For the text-containing cell, return its midpoint in [x, y] coordinate format. 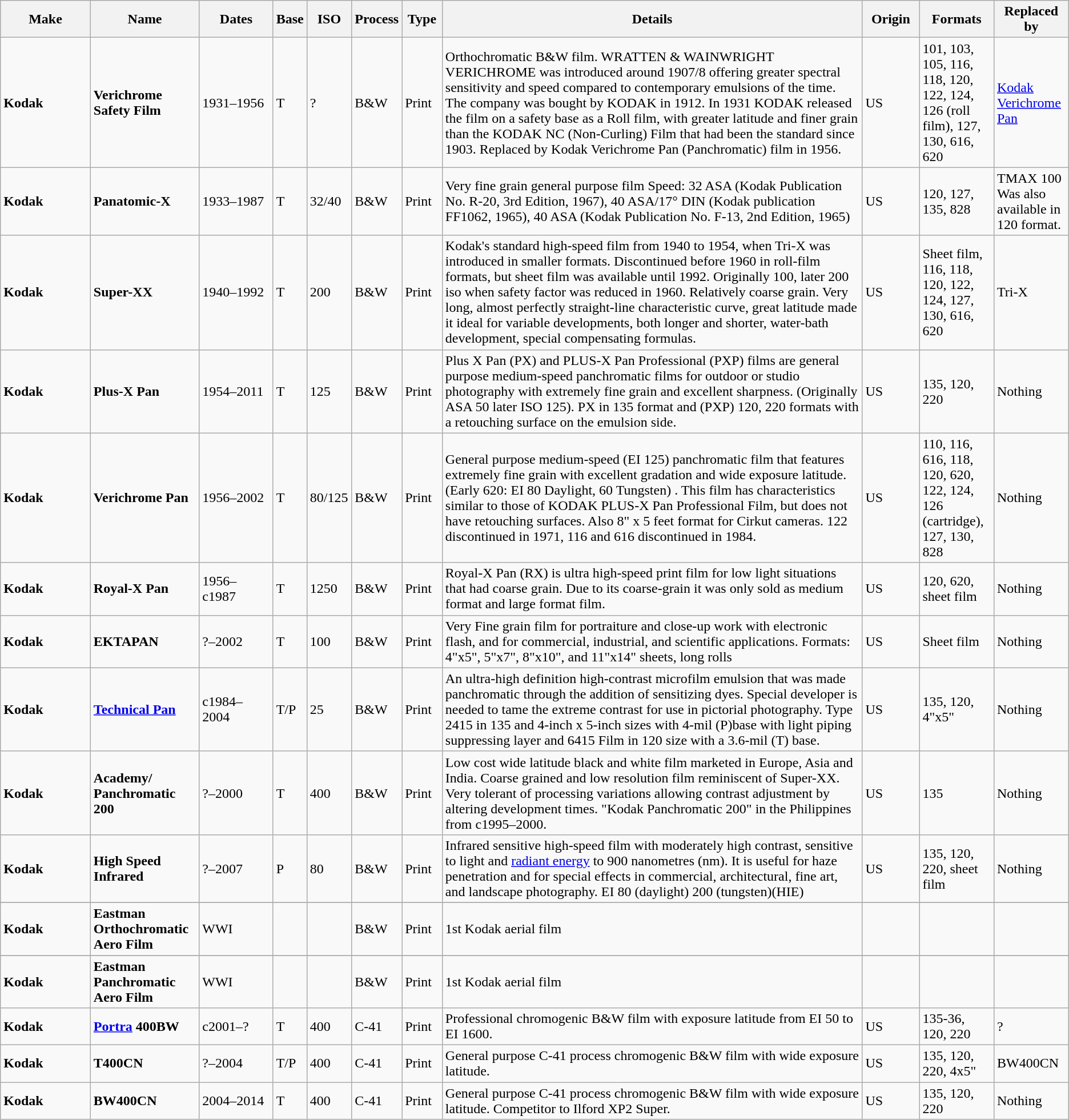
Super-XX [144, 292]
Professional chromogenic B&W film with exposure latitude from EI 50 to EI 1600. [652, 1027]
25 [329, 709]
Formats [957, 19]
Origin [891, 19]
EKTAPAN [144, 641]
135, 120, 4"x5" [957, 709]
Eastman Orthochromatic Aero Film [144, 929]
80/125 [329, 498]
?–2000 [236, 793]
80 [329, 868]
2004–2014 [236, 1101]
Sheet film [957, 641]
High Speed Infrared [144, 868]
1940–1992 [236, 292]
Academy/ Panchromatic 200 [144, 793]
101, 103, 105, 116, 118, 120, 122, 124, 126 (roll film), 127, 130, 616, 620 [957, 103]
100 [329, 641]
1956–2002 [236, 498]
?–2004 [236, 1063]
TMAX 100 Was also available in 120 format. [1031, 201]
110, 116, 616, 118, 120, 620, 122, 124, 126 (cartridge), 127, 130, 828 [957, 498]
1933–1987 [236, 201]
Kodak Verichrome Pan [1031, 103]
Dates [236, 19]
Base [290, 19]
General purpose C-41 process chromogenic B&W film with wide exposure latitude. [652, 1063]
Tri-X [1031, 292]
1250 [329, 589]
120, 620, sheet film [957, 589]
Portra 400BW [144, 1027]
135-36, 120, 220 [957, 1027]
Technical Pan [144, 709]
P [290, 868]
Plus-X Pan [144, 391]
General purpose C-41 process chromogenic B&W film with wide exposure latitude. Competitor to Ilford XP2 Super. [652, 1101]
125 [329, 391]
Eastman Panchromatic Aero Film [144, 981]
135, 120, 220, sheet film [957, 868]
Make [46, 19]
1956–c1987 [236, 589]
Replaced by [1031, 19]
?–2007 [236, 868]
120, 127, 135, 828 [957, 201]
1931–1956 [236, 103]
135, 120, 220, 4x5" [957, 1063]
Verichrome Safety Film [144, 103]
T400CN [144, 1063]
?–2002 [236, 641]
135 [957, 793]
Sheet film, 116, 118, 120, 122, 124, 127, 130, 616, 620 [957, 292]
Panatomic-X [144, 201]
1954–2011 [236, 391]
c1984–2004 [236, 709]
Details [652, 19]
Type [423, 19]
ISO [329, 19]
Name [144, 19]
Process [377, 19]
200 [329, 292]
32/40 [329, 201]
Royal-X Pan [144, 589]
c2001–? [236, 1027]
Verichrome Pan [144, 498]
